Search for the cell housing the specified text and yield its [X, Y] center coordinate. 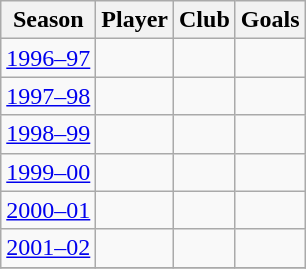
Season [48, 20]
2001–02 [48, 248]
1998–99 [48, 134]
Player [135, 20]
1999–00 [48, 172]
2000–01 [48, 210]
1996–97 [48, 58]
Club [205, 20]
Goals [270, 20]
1997–98 [48, 96]
